Pinpoint the cell where the given text exists, returning its (x, y) midpoint coordinate. 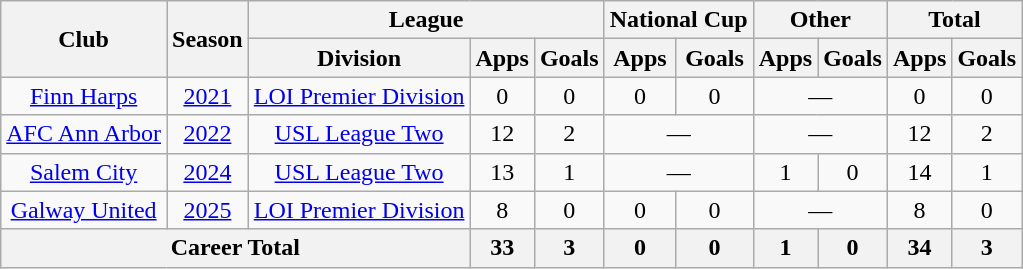
National Cup (678, 20)
Finn Harps (84, 96)
Season (207, 39)
Other (820, 20)
14 (919, 172)
34 (919, 248)
13 (502, 172)
2022 (207, 134)
Salem City (84, 172)
Total (954, 20)
33 (502, 248)
AFC Ann Arbor (84, 134)
2025 (207, 210)
Division (359, 58)
Career Total (236, 248)
Club (84, 39)
2024 (207, 172)
2021 (207, 96)
Galway United (84, 210)
League (426, 20)
